Return the (X, Y) coordinate for the center point of the cell that contains the specified text.  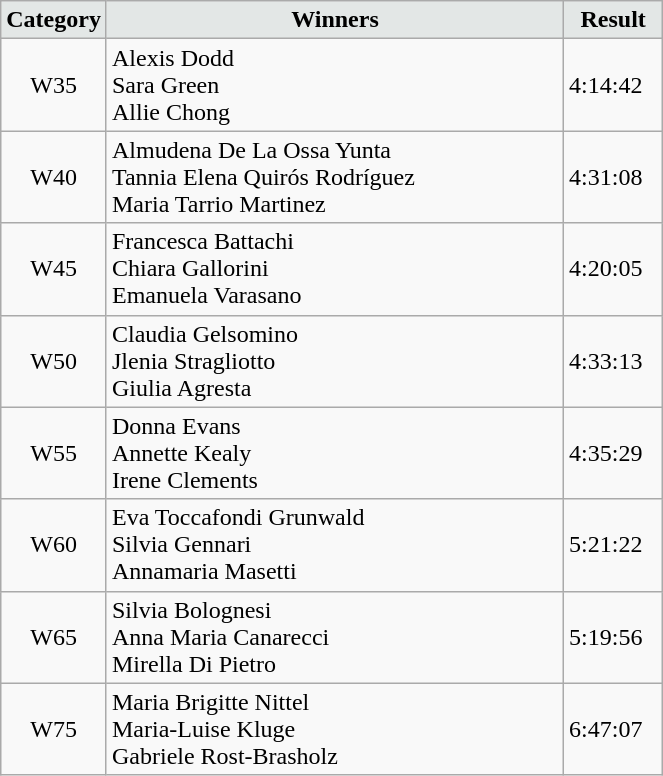
4:14:42 (614, 85)
4:33:13 (614, 361)
Almudena De La Ossa Yunta Tannia Elena Quirós Rodríguez Maria Tarrio Martinez (334, 177)
4:20:05 (614, 269)
W60 (54, 545)
Category (54, 20)
Eva Toccafondi Grunwald Silvia Gennari Annamaria Masetti (334, 545)
W40 (54, 177)
W50 (54, 361)
Maria Brigitte Nittel Maria-Luise Kluge Gabriele Rost-Brasholz (334, 729)
Result (614, 20)
6:47:07 (614, 729)
W75 (54, 729)
Donna Evans Annette Kealy Irene Clements (334, 453)
Winners (334, 20)
W55 (54, 453)
W35 (54, 85)
4:31:08 (614, 177)
Claudia Gelsomino Jlenia Stragliotto Giulia Agresta (334, 361)
W45 (54, 269)
Francesca Battachi Chiara Gallorini Emanuela Varasano (334, 269)
Alexis Dodd Sara Green Allie Chong (334, 85)
5:19:56 (614, 637)
W65 (54, 637)
5:21:22 (614, 545)
4:35:29 (614, 453)
Silvia Bolognesi Anna Maria Canarecci Mirella Di Pietro (334, 637)
